Scan for the cell matching the given text and deliver its [x, y] coordinate at center. 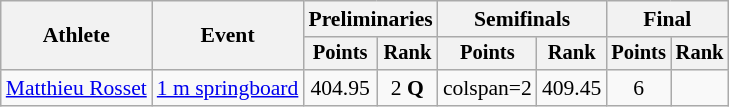
Final [667, 19]
2 Q [408, 88]
Athlete [76, 36]
404.95 [340, 88]
Semifinals [522, 19]
409.45 [572, 88]
6 [638, 88]
Preliminaries [370, 19]
Event [228, 36]
1 m springboard [228, 88]
colspan=2 [488, 88]
Matthieu Rosset [76, 88]
